Provide the [x, y] coordinate of the cell's center where the given text is located.  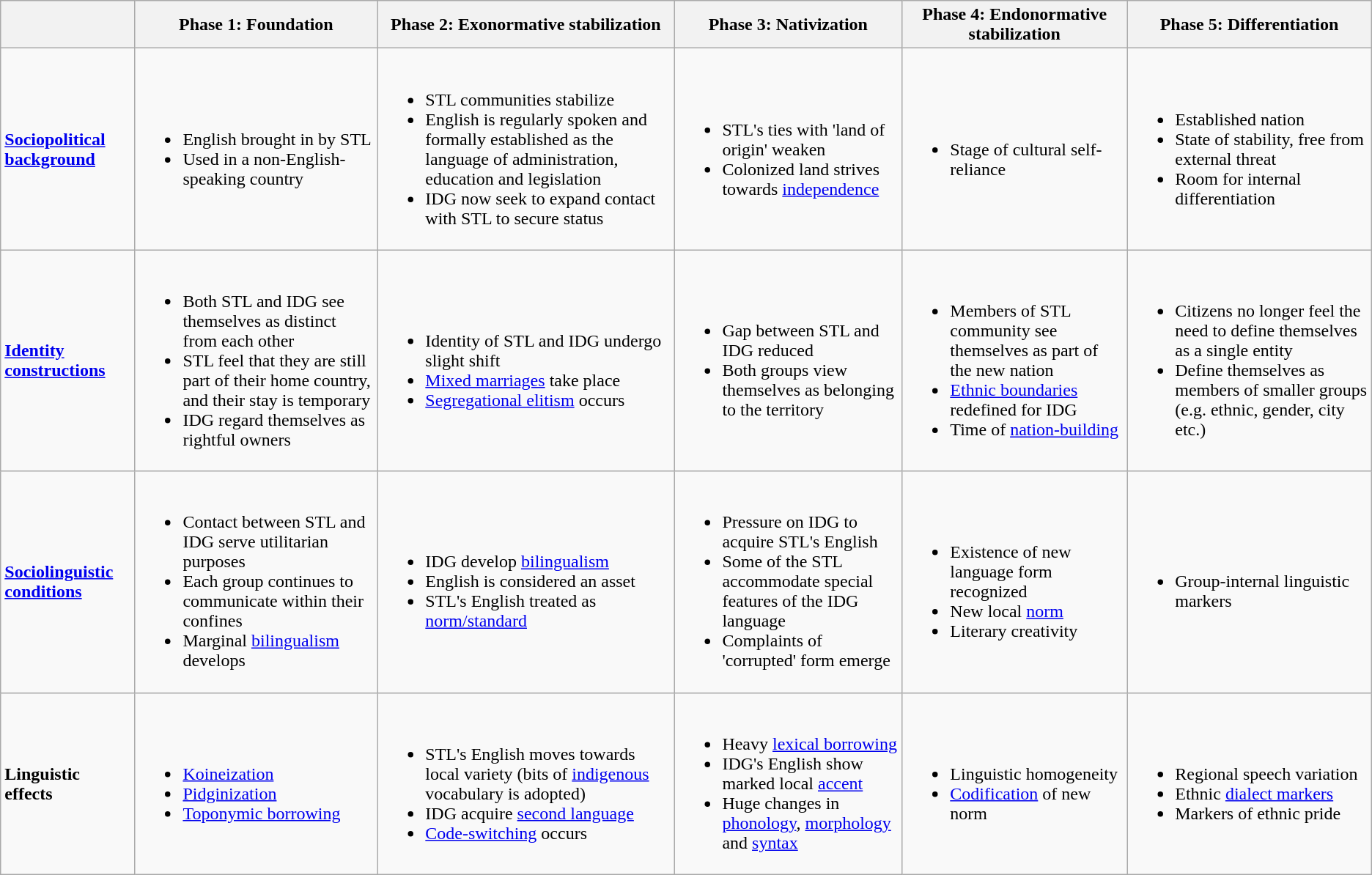
Gap between STL and IDG reducedBoth groups view themselves as belonging to the territory [789, 361]
Phase 4: Endonormative stabilization [1014, 25]
KoineizationPidginizationToponymic borrowing [257, 783]
Regional speech variationEthnic dialect markersMarkers of ethnic pride [1250, 783]
Phase 1: Foundation [257, 25]
Stage of cultural self-reliance [1014, 149]
Existence of new language form recognizedNew local normLiterary creativity [1014, 582]
Pressure on IDG to acquire STL's EnglishSome of the STL accommodate special features of the IDG languageComplaints of 'corrupted' form emerge [789, 582]
Sociolinguistic conditions [67, 582]
Group-internal linguistic markers [1250, 582]
Established nationState of stability, free from external threatRoom for internal differentiation [1250, 149]
STL's ties with 'land of origin' weakenColonized land strives towards independence [789, 149]
Phase 2: Exonormative stabilization [526, 25]
Identity of STL and IDG undergo slight shiftMixed marriages take placeSegregational elitism occurs [526, 361]
IDG develop bilingualismEnglish is considered an assetSTL's English treated as norm/standard [526, 582]
Linguistic homogeneityCodification of new norm [1014, 783]
Sociopolitical background [67, 149]
Phase 3: Nativization [789, 25]
English brought in by STLUsed in a non-English-speaking country [257, 149]
Phase 5: Differentiation [1250, 25]
Contact between STL and IDG serve utilitarian purposesEach group continues to communicate within their confinesMarginal bilingualism develops [257, 582]
Identity constructions [67, 361]
Members of STL community see themselves as part of the new nationEthnic boundaries redefined for IDGTime of nation-building [1014, 361]
Linguistic effects [67, 783]
Heavy lexical borrowingIDG's English show marked local accentHuge changes in phonology, morphology and syntax [789, 783]
STL's English moves towards local variety (bits of indigenous vocabulary is adopted)IDG acquire second languageCode-switching occurs [526, 783]
